Capture the cell that displays the provided text and extract its (x, y) central coordinate. 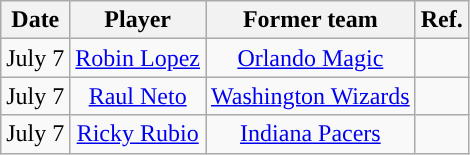
Washington Wizards (311, 96)
Ricky Rubio (138, 134)
Raul Neto (138, 96)
Player (138, 20)
Former team (311, 20)
Robin Lopez (138, 58)
Indiana Pacers (311, 134)
Orlando Magic (311, 58)
Ref. (442, 20)
Date (36, 20)
